Pinpoint the cell where the given text exists, returning its [X, Y] midpoint coordinate. 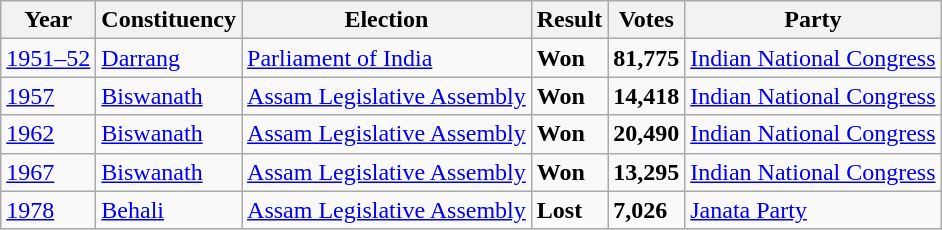
1957 [48, 96]
Lost [569, 210]
13,295 [646, 172]
Darrang [169, 58]
1951–52 [48, 58]
Result [569, 20]
20,490 [646, 134]
Janata Party [813, 210]
Year [48, 20]
81,775 [646, 58]
Votes [646, 20]
1978 [48, 210]
1962 [48, 134]
Behali [169, 210]
Constituency [169, 20]
7,026 [646, 210]
Parliament of India [387, 58]
Election [387, 20]
1967 [48, 172]
Party [813, 20]
14,418 [646, 96]
